Locate the cell with the specified text and output its (x, y) center coordinate. 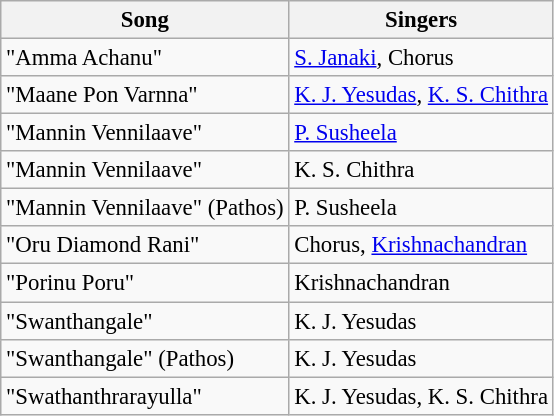
"Swanthangale" (145, 321)
Chorus, Krishnachandran (421, 245)
"Porinu Poru" (145, 283)
"Swanthangale" (Pathos) (145, 358)
"Oru Diamond Rani" (145, 245)
"Amma Achanu" (145, 58)
Singers (421, 20)
"Mannin Vennilaave" (Pathos) (145, 208)
S. Janaki, Chorus (421, 58)
K. S. Chithra (421, 170)
Krishnachandran (421, 283)
Song (145, 20)
"Swathanthrarayulla" (145, 396)
"Maane Pon Varnna" (145, 95)
